Extract the [x, y] coordinate from the center of the cell holding the provided text.  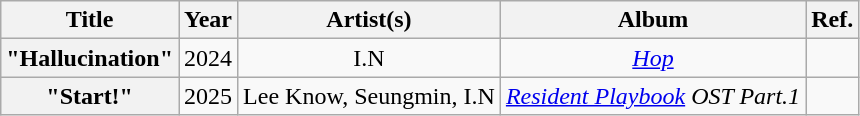
I.N [370, 58]
Album [652, 20]
2024 [208, 58]
Resident Playbook OST Part.1 [652, 96]
Year [208, 20]
"Start!" [90, 96]
Hop [652, 58]
"Hallucination" [90, 58]
2025 [208, 96]
Artist(s) [370, 20]
Lee Know, Seungmin, I.N [370, 96]
Title [90, 20]
Ref. [832, 20]
